Scan for the cell matching the given text and deliver its (X, Y) coordinate at center. 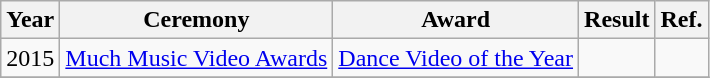
Much Music Video Awards (196, 58)
Award (456, 20)
Dance Video of the Year (456, 58)
Year (30, 20)
Result (617, 20)
Ceremony (196, 20)
Ref. (682, 20)
2015 (30, 58)
